Provide the [x, y] coordinate of the cell's center where the given text is located.  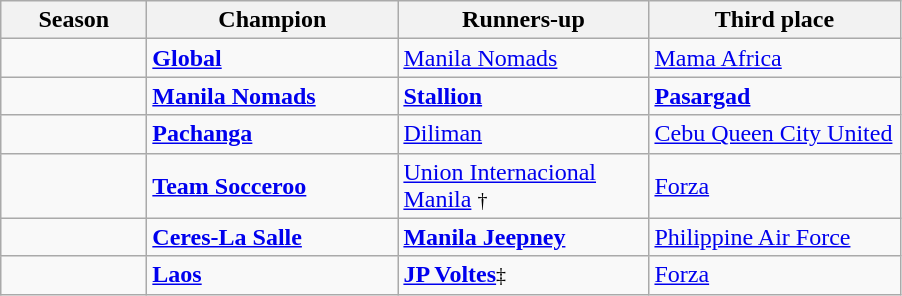
Philippine Air Force [774, 237]
Cebu Queen City United [774, 134]
JP Voltes‡ [524, 275]
Mama Africa [774, 58]
Champion [272, 20]
Pasargad [774, 96]
Team Socceroo [272, 186]
Third place [774, 20]
Season [74, 20]
Diliman [524, 134]
Global [272, 58]
Laos [272, 275]
Manila Jeepney [524, 237]
Union Internacional Manila † [524, 186]
Runners-up [524, 20]
Stallion [524, 96]
Ceres-La Salle [272, 237]
Pachanga [272, 134]
